Extract the [X, Y] coordinate from the center of the cell holding the provided text.  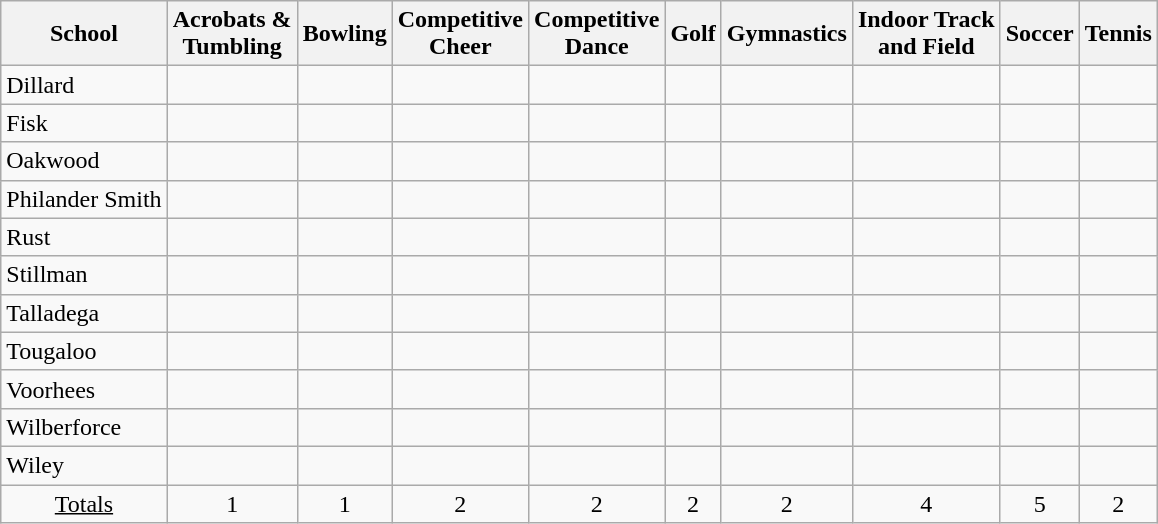
Oakwood [84, 161]
Dillard [84, 85]
Wiley [84, 465]
Philander Smith [84, 199]
Voorhees [84, 389]
Acrobats &Tumbling [232, 34]
School [84, 34]
Gymnastics [786, 34]
Soccer [1040, 34]
Wilberforce [84, 427]
CompetitiveCheer [460, 34]
Rust [84, 237]
Tougaloo [84, 351]
Talladega [84, 313]
5 [1040, 503]
Bowling [344, 34]
CompetitiveDance [597, 34]
Totals [84, 503]
4 [926, 503]
Golf [693, 34]
Indoor Trackand Field [926, 34]
Fisk [84, 123]
Stillman [84, 275]
Tennis [1118, 34]
